Return the [X, Y] coordinate for the center point of the cell that contains the specified text.  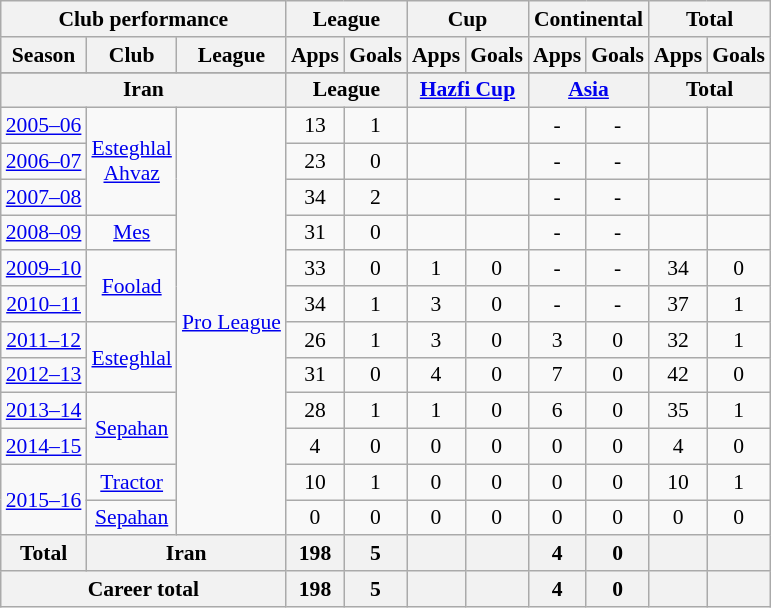
23 [315, 162]
6 [557, 411]
2010–11 [44, 304]
7 [557, 375]
2011–12 [44, 340]
32 [678, 340]
2 [376, 197]
2007–08 [44, 197]
Continental [588, 19]
37 [678, 304]
28 [315, 411]
2014–15 [44, 447]
2013–14 [44, 411]
2015–16 [44, 500]
Foolad [131, 286]
2008–09 [44, 233]
42 [678, 375]
Season [44, 55]
2006–07 [44, 162]
2005–06 [44, 126]
Cup [468, 19]
Esteghlal [131, 358]
2009–10 [44, 269]
33 [315, 269]
Club performance [144, 19]
Club [131, 55]
Mes [131, 233]
Career total [144, 589]
Asia [588, 90]
35 [678, 411]
Hazfi Cup [468, 90]
13 [315, 126]
Pro League [232, 322]
Tractor [131, 482]
2012–13 [44, 375]
26 [315, 340]
EsteghlalAhvaz [131, 162]
